Return [x, y] of the center of cell containing provided text 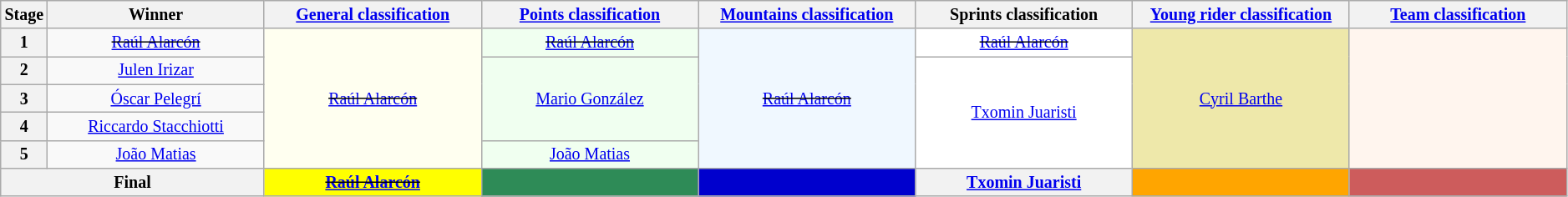
General classification [373, 15]
Sprints classification [1024, 15]
Cyril Barthe [1241, 98]
3 [24, 98]
Young rider classification [1241, 15]
Team classification [1458, 15]
Mario González [590, 98]
Points classification [590, 15]
Óscar Pelegrí [155, 98]
Julen Irizar [155, 70]
Mountains classification [807, 15]
Stage [24, 15]
1 [24, 43]
5 [24, 154]
Winner [155, 15]
2 [24, 70]
4 [24, 127]
Riccardo Stacchiotti [155, 127]
Final [133, 182]
